Scan for the cell matching the given text and deliver its (x, y) coordinate at center. 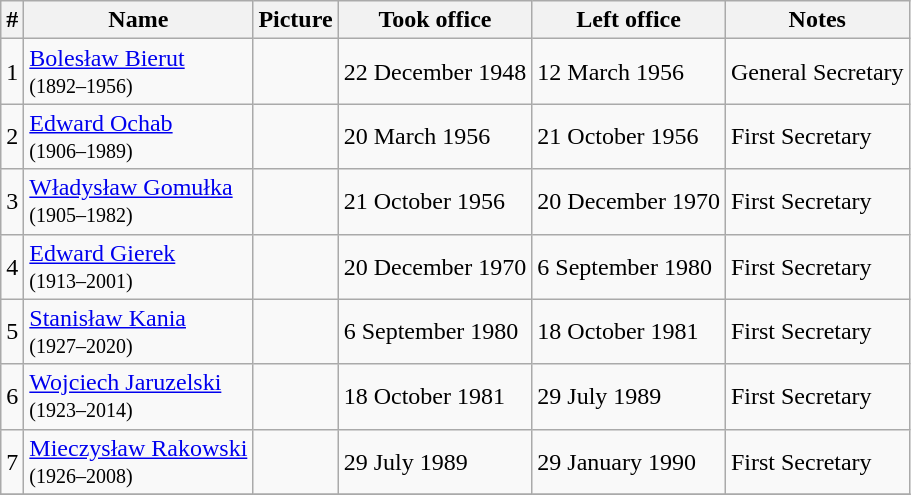
Name (138, 20)
Left office (629, 20)
Mieczysław Rakowski(1926–2008) (138, 462)
6 (12, 396)
Władysław Gomułka(1905–1982) (138, 202)
1 (12, 72)
12 March 1956 (629, 72)
# (12, 20)
5 (12, 332)
Edward Ochab(1906–1989) (138, 136)
29 January 1990 (629, 462)
4 (12, 266)
General Secretary (817, 72)
Stanisław Kania(1927–2020) (138, 332)
3 (12, 202)
7 (12, 462)
Bolesław Bierut(1892–1956) (138, 72)
2 (12, 136)
20 March 1956 (435, 136)
22 December 1948 (435, 72)
Notes (817, 20)
Edward Gierek(1913–2001) (138, 266)
Picture (296, 20)
Took office (435, 20)
Wojciech Jaruzelski(1923–2014) (138, 396)
